Provide the (x, y) coordinate of the cell's center where the given text is located.  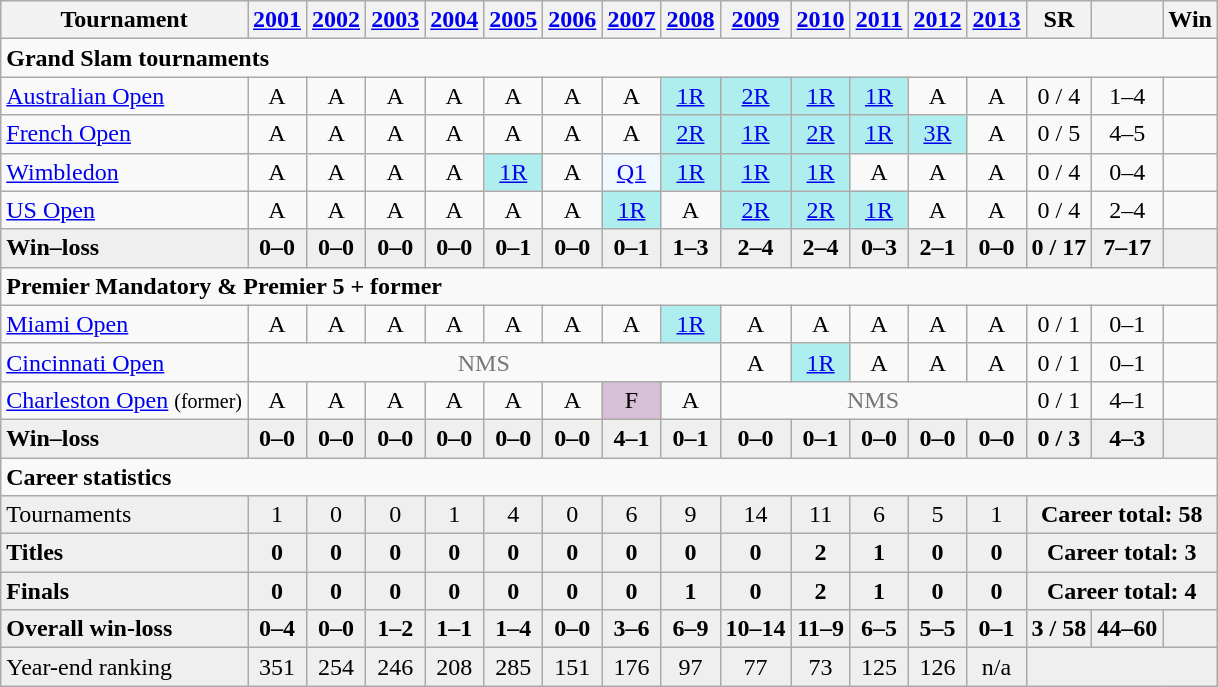
125 (879, 667)
Career statistics (610, 477)
176 (632, 667)
2013 (996, 20)
4 (514, 515)
Overall win-loss (124, 629)
Win (1190, 20)
6–9 (690, 629)
14 (756, 515)
Wimbledon (124, 172)
Year-end ranking (124, 667)
351 (278, 667)
5 (938, 515)
5–5 (938, 629)
3 / 58 (1059, 629)
Charleston Open (former) (124, 400)
Tournament (124, 20)
254 (336, 667)
Finals (124, 591)
11–9 (820, 629)
2009 (756, 20)
2010 (820, 20)
Tournaments (124, 515)
2007 (632, 20)
4–3 (1128, 438)
4–5 (1128, 134)
246 (396, 667)
0–3 (879, 248)
2–1 (938, 248)
2011 (879, 20)
2003 (396, 20)
2002 (336, 20)
2004 (454, 20)
n/a (996, 667)
3–6 (632, 629)
285 (514, 667)
Australian Open (124, 96)
Grand Slam tournaments (610, 58)
151 (572, 667)
French Open (124, 134)
2001 (278, 20)
1–2 (396, 629)
1–1 (454, 629)
US Open (124, 210)
73 (820, 667)
Q1 (632, 172)
2008 (690, 20)
2006 (572, 20)
10–14 (756, 629)
208 (454, 667)
F (632, 400)
77 (756, 667)
0 / 17 (1059, 248)
0 / 5 (1059, 134)
Miami Open (124, 324)
9 (690, 515)
Career total: 4 (1122, 591)
126 (938, 667)
6–5 (879, 629)
Premier Mandatory & Premier 5 + former (610, 286)
97 (690, 667)
Titles (124, 553)
Cincinnati Open (124, 362)
3R (938, 134)
2012 (938, 20)
44–60 (1128, 629)
Career total: 3 (1122, 553)
Career total: 58 (1122, 515)
0 / 3 (1059, 438)
SR (1059, 20)
11 (820, 515)
2005 (514, 20)
7–17 (1128, 248)
1–3 (690, 248)
